Find where the given text appears and provide that cell's center as [X, Y] coordinate. 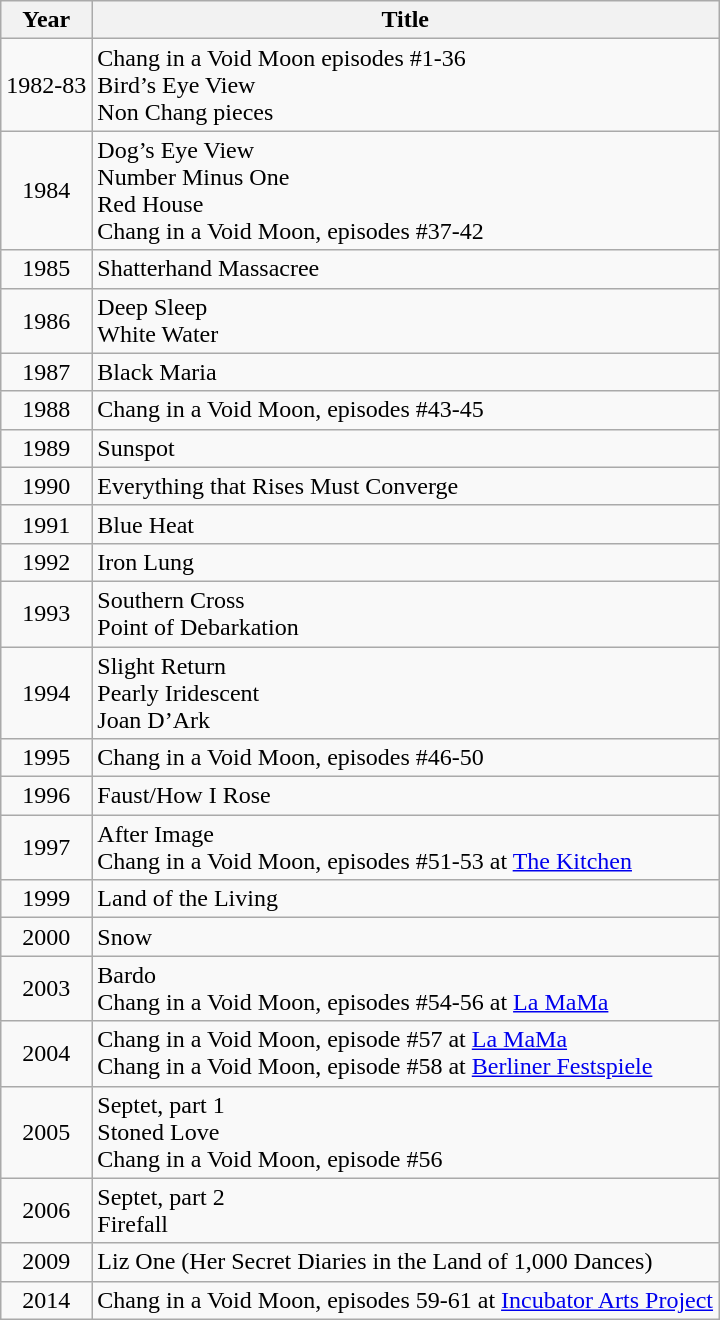
1989 [46, 448]
Title [406, 20]
Faust/How I Rose [406, 796]
2006 [46, 1210]
1982-83 [46, 85]
Chang in a Void Moon, episodes #43-45 [406, 410]
Iron Lung [406, 562]
Slight ReturnPearly IridescentJoan D’Ark [406, 692]
2004 [46, 1054]
1993 [46, 614]
Chang in a Void Moon episodes #1-36Bird’s Eye ViewNon Chang pieces [406, 85]
1996 [46, 796]
Everything that Rises Must Converge [406, 486]
1997 [46, 848]
1985 [46, 269]
1988 [46, 410]
Chang in a Void Moon, episodes 59-61 at Incubator Arts Project [406, 1300]
Year [46, 20]
1992 [46, 562]
Chang in a Void Moon, episode #57 at La MaMa Chang in a Void Moon, episode #58 at Berliner Festspiele [406, 1054]
2005 [46, 1132]
Septet, part 1Stoned LoveChang in a Void Moon, episode #56 [406, 1132]
1995 [46, 758]
Land of the Living [406, 899]
BardoChang in a Void Moon, episodes #54-56 at La MaMa [406, 988]
Chang in a Void Moon, episodes #46-50 [406, 758]
1999 [46, 899]
Snow [406, 937]
Black Maria [406, 372]
2000 [46, 937]
2003 [46, 988]
Septet, part 2Firefall [406, 1210]
Sunspot [406, 448]
2014 [46, 1300]
1990 [46, 486]
2009 [46, 1262]
Southern CrossPoint of Debarkation [406, 614]
Liz One (Her Secret Diaries in the Land of 1,000 Dances) [406, 1262]
Dog’s Eye ViewNumber Minus OneRed HouseChang in a Void Moon, episodes #37-42 [406, 190]
Shatterhand Massacree [406, 269]
1994 [46, 692]
1986 [46, 320]
1991 [46, 524]
After ImageChang in a Void Moon, episodes #51-53 at The Kitchen [406, 848]
1984 [46, 190]
Deep SleepWhite Water [406, 320]
1987 [46, 372]
Blue Heat [406, 524]
